Extract the [x, y] coordinate from the center of the cell holding the provided text.  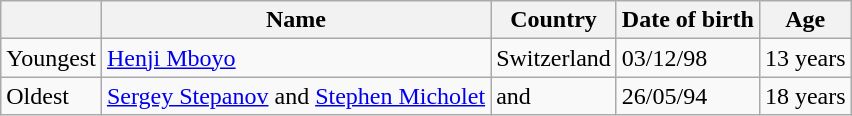
Sergey Stepanov and Stephen Micholet [296, 96]
Country [554, 20]
Henji Mboyo [296, 58]
Age [805, 20]
13 years [805, 58]
18 years [805, 96]
Name [296, 20]
Youngest [52, 58]
03/12/98 [688, 58]
and [554, 96]
Date of birth [688, 20]
26/05/94 [688, 96]
Oldest [52, 96]
Switzerland [554, 58]
